Locate the cell with the specified text and output its [X, Y] center coordinate. 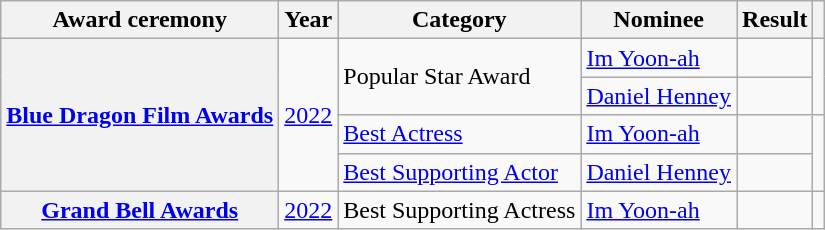
Grand Bell Awards [140, 210]
Category [460, 20]
Result [775, 20]
Nominee [659, 20]
Best Supporting Actor [460, 172]
Blue Dragon Film Awards [140, 115]
Award ceremony [140, 20]
Best Supporting Actress [460, 210]
Popular Star Award [460, 77]
Best Actress [460, 134]
Year [308, 20]
